Capture the cell that displays the provided text and extract its [x, y] central coordinate. 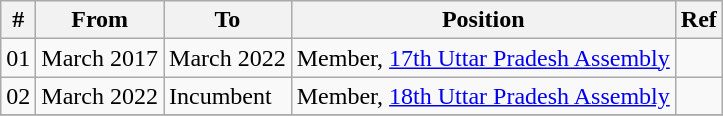
Incumbent [228, 96]
To [228, 20]
Member, 18th Uttar Pradesh Assembly [483, 96]
From [100, 20]
Ref [698, 20]
Position [483, 20]
# [18, 20]
01 [18, 58]
March 2017 [100, 58]
Member, 17th Uttar Pradesh Assembly [483, 58]
02 [18, 96]
